Scan for the cell matching the given text and deliver its (X, Y) coordinate at center. 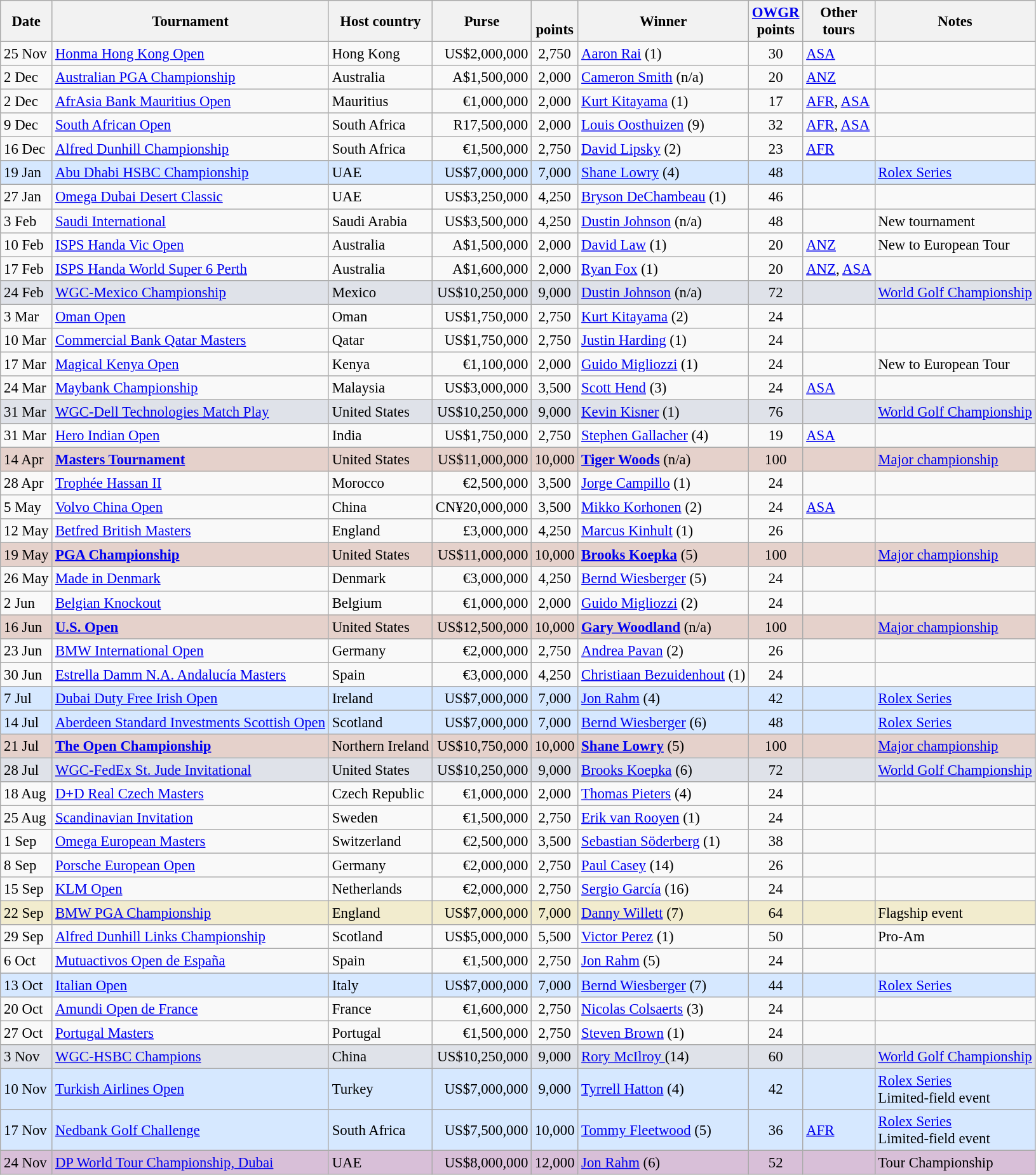
Bryson DeChambeau (1) (663, 197)
Bernd Wiesberger (5) (663, 579)
New tournament (955, 221)
Thomas Pieters (4) (663, 794)
Czech Republic (380, 794)
Morocco (380, 483)
5,500 (555, 937)
27 Jan (27, 197)
US$3,250,000 (481, 197)
Netherlands (380, 889)
ISPS Handa Vic Open (191, 245)
David Law (1) (663, 245)
14 Jul (27, 722)
Othertours (838, 22)
Jon Rahm (6) (663, 1162)
Nedbank Golf Challenge (191, 1131)
26 May (27, 579)
Turkey (380, 1089)
Gary Woodland (n/a) (663, 627)
Betfred British Masters (191, 531)
Rory McIlroy (14) (663, 1056)
32 (776, 125)
Hong Kong (380, 54)
D+D Real Czech Masters (191, 794)
Portugal Masters (191, 1033)
Tyrrell Hatton (4) (663, 1089)
10 Feb (27, 245)
22 Sep (27, 913)
€1,600,000 (481, 1009)
Justin Harding (1) (663, 340)
Alfred Dunhill Championship (191, 149)
OWGRpoints (776, 22)
WGC-FedEx St. Jude Invitational (191, 770)
WGC-Dell Technologies Match Play (191, 412)
Guido Migliozzi (2) (663, 603)
Louis Oosthuizen (9) (663, 125)
Italian Open (191, 985)
Kurt Kitayama (1) (663, 102)
Denmark (380, 579)
Alfred Dunhill Links Championship (191, 937)
Purse (481, 22)
Omega European Masters (191, 842)
7 Jul (27, 699)
Kenya (380, 364)
Bernd Wiesberger (6) (663, 722)
US$2,000,000 (481, 54)
Belgian Knockout (191, 603)
Belgium (380, 603)
Winner (663, 22)
50 (776, 937)
South African Open (191, 125)
3 Mar (27, 316)
Portugal (380, 1033)
€1,100,000 (481, 364)
19 Jan (27, 173)
US$7,500,000 (481, 1131)
38 (776, 842)
Jon Rahm (5) (663, 961)
CN¥20,000,000 (481, 507)
Sebastian Söderberg (1) (663, 842)
Italy (380, 985)
Oman (380, 316)
16 Dec (27, 149)
28 Jul (27, 770)
Notes (955, 22)
Brooks Koepka (5) (663, 555)
US$3,000,000 (481, 388)
Marcus Kinhult (1) (663, 531)
US$12,500,000 (481, 627)
25 Aug (27, 818)
France (380, 1009)
Australian PGA Championship (191, 77)
24 Mar (27, 388)
Abu Dhabi HSBC Championship (191, 173)
Volvo China Open (191, 507)
23 Jun (27, 650)
David Lipsky (2) (663, 149)
Porsche European Open (191, 866)
15 Sep (27, 889)
64 (776, 913)
Victor Perez (1) (663, 937)
Flagship event (955, 913)
Hero Indian Open (191, 436)
Shane Lowry (5) (663, 746)
Bernd Wiesberger (7) (663, 985)
Date (27, 22)
8 Sep (27, 866)
US$5,000,000 (481, 937)
Saudi International (191, 221)
9 Dec (27, 125)
21 Jul (27, 746)
Scandinavian Invitation (191, 818)
Ryan Fox (1) (663, 269)
Mauritius (380, 102)
1 Sep (27, 842)
A$1,600,000 (481, 269)
DP World Tour Championship, Dubai (191, 1162)
19 May (27, 555)
WGC-HSBC Champions (191, 1056)
5 May (27, 507)
60 (776, 1056)
Tommy Fleetwood (5) (663, 1131)
13 Oct (27, 985)
44 (776, 985)
Jorge Campillo (1) (663, 483)
17 Mar (27, 364)
Erik van Rooyen (1) (663, 818)
Commercial Bank Qatar Masters (191, 340)
Mikko Korhonen (2) (663, 507)
Malaysia (380, 388)
points (555, 22)
Honma Hong Kong Open (191, 54)
KLM Open (191, 889)
Tiger Woods (n/a) (663, 460)
Paul Casey (14) (663, 866)
30 Jun (27, 675)
10 Mar (27, 340)
24 Nov (27, 1162)
Kevin Kisner (1) (663, 412)
US$10,750,000 (481, 746)
Nicolas Colsaerts (3) (663, 1009)
Pro-Am (955, 937)
Made in Denmark (191, 579)
Mexico (380, 292)
Guido Migliozzi (1) (663, 364)
14 Apr (27, 460)
Oman Open (191, 316)
Tournament (191, 22)
20 Oct (27, 1009)
ISPS Handa World Super 6 Perth (191, 269)
Steven Brown (1) (663, 1033)
Jon Rahm (4) (663, 699)
PGA Championship (191, 555)
India (380, 436)
6 Oct (27, 961)
WGC-Mexico Championship (191, 292)
Danny Willett (7) (663, 913)
Turkish Airlines Open (191, 1089)
Dubai Duty Free Irish Open (191, 699)
23 (776, 149)
52 (776, 1162)
Ireland (380, 699)
U.S. Open (191, 627)
Amundi Open de France (191, 1009)
Shane Lowry (4) (663, 173)
ANZ, ASA (838, 269)
3 Feb (27, 221)
Aaron Rai (1) (663, 54)
76 (776, 412)
Masters Tournament (191, 460)
17 Nov (27, 1131)
Northern Ireland (380, 746)
17 Feb (27, 269)
46 (776, 197)
Cameron Smith (n/a) (663, 77)
BMW PGA Championship (191, 913)
Aberdeen Standard Investments Scottish Open (191, 722)
Estrella Damm N.A. Andalucía Masters (191, 675)
Sweden (380, 818)
27 Oct (27, 1033)
Scott Hend (3) (663, 388)
30 (776, 54)
Magical Kenya Open (191, 364)
Host country (380, 22)
R17,500,000 (481, 125)
28 Apr (27, 483)
Stephen Gallacher (4) (663, 436)
25 Nov (27, 54)
12 May (27, 531)
36 (776, 1131)
Trophée Hassan II (191, 483)
AfrAsia Bank Mauritius Open (191, 102)
Kurt Kitayama (2) (663, 316)
24 Feb (27, 292)
Omega Dubai Desert Classic (191, 197)
Mutuactivos Open de España (191, 961)
29 Sep (27, 937)
19 (776, 436)
Switzerland (380, 842)
Brooks Koepka (6) (663, 770)
Christiaan Bezuidenhout (1) (663, 675)
3 Nov (27, 1056)
£3,000,000 (481, 531)
BMW International Open (191, 650)
10 Nov (27, 1089)
Tour Championship (955, 1162)
16 Jun (27, 627)
Maybank Championship (191, 388)
US$8,000,000 (481, 1162)
Qatar (380, 340)
Andrea Pavan (2) (663, 650)
Saudi Arabia (380, 221)
2 Jun (27, 603)
US$3,500,000 (481, 221)
18 Aug (27, 794)
The Open Championship (191, 746)
Sergio García (16) (663, 889)
12,000 (555, 1162)
17 (776, 102)
